Scan for the cell matching the given text and deliver its [x, y] coordinate at center. 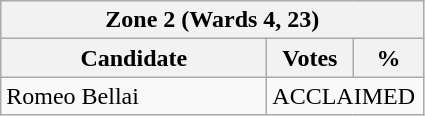
% [388, 58]
Votes [310, 58]
ACCLAIMED [346, 96]
Zone 2 (Wards 4, 23) [212, 20]
Candidate [134, 58]
Romeo Bellai [134, 96]
